Return the (X, Y) coordinate for the center point of the cell that contains the specified text.  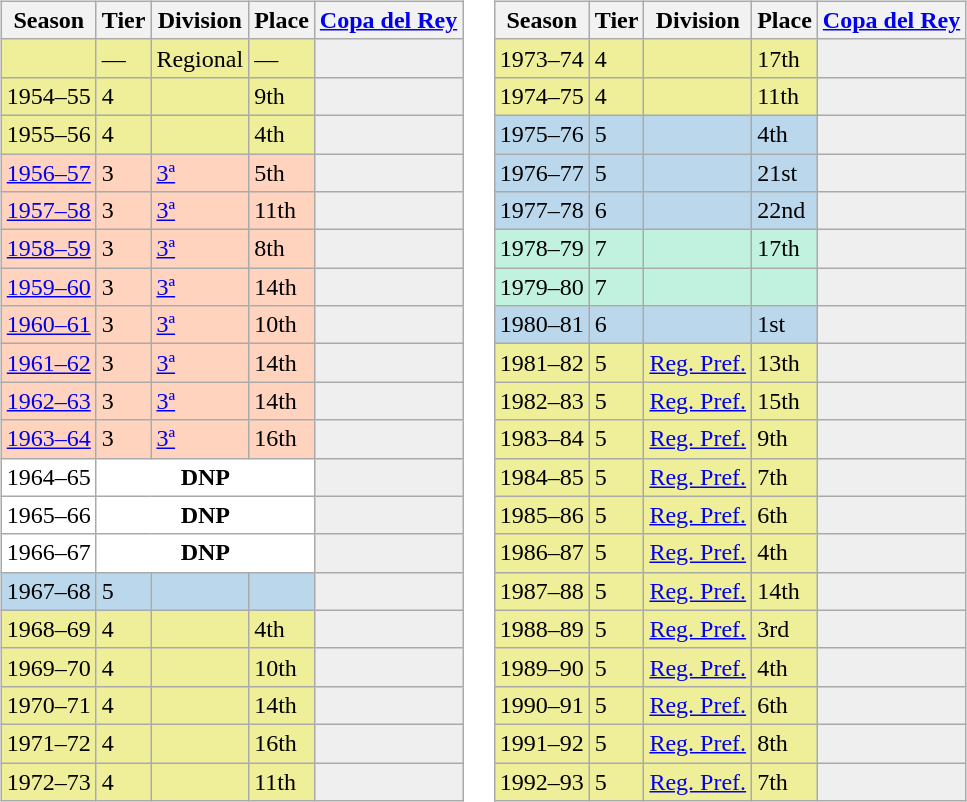
1962–63 (48, 401)
1960–61 (48, 325)
1973–74 (542, 58)
1986–87 (542, 553)
1961–62 (48, 363)
1983–84 (542, 439)
1977–78 (542, 211)
1954–55 (48, 96)
1975–76 (542, 134)
1965–66 (48, 515)
1963–64 (48, 439)
1958–59 (48, 249)
1970–71 (48, 705)
15th (785, 401)
1987–88 (542, 591)
1989–90 (542, 667)
1969–70 (48, 667)
1991–92 (542, 743)
1971–72 (48, 743)
1985–86 (542, 515)
1982–83 (542, 401)
21st (785, 173)
1990–91 (542, 705)
Regional (200, 58)
3rd (785, 629)
1976–77 (542, 173)
22nd (785, 211)
1966–67 (48, 553)
1972–73 (48, 781)
1984–85 (542, 477)
1981–82 (542, 363)
1955–56 (48, 134)
1980–81 (542, 325)
1957–58 (48, 211)
1956–57 (48, 173)
1967–68 (48, 591)
1988–89 (542, 629)
1964–65 (48, 477)
1992–93 (542, 781)
1974–75 (542, 96)
1979–80 (542, 287)
5th (282, 173)
1959–60 (48, 287)
1st (785, 325)
1968–69 (48, 629)
1978–79 (542, 249)
13th (785, 363)
